Extract the [x, y] coordinate from the center of the cell holding the provided text.  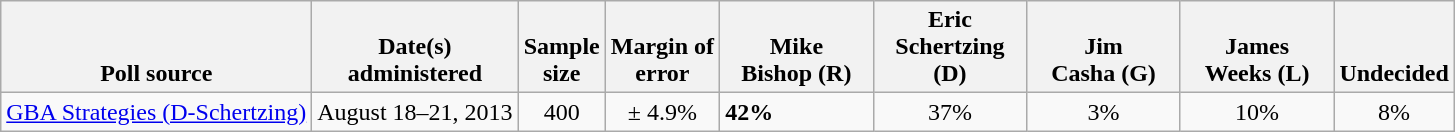
8% [1394, 112]
Margin oferror [662, 47]
37% [950, 112]
42% [797, 112]
August 18–21, 2013 [415, 112]
Poll source [156, 47]
10% [1257, 112]
EricSchertzing (D) [950, 47]
JamesWeeks (L) [1257, 47]
Date(s)administered [415, 47]
JimCasha (G) [1104, 47]
Undecided [1394, 47]
± 4.9% [662, 112]
Samplesize [562, 47]
400 [562, 112]
MikeBishop (R) [797, 47]
3% [1104, 112]
GBA Strategies (D-Schertzing) [156, 112]
